Find where the given text appears and provide that cell's center as (X, Y) coordinate. 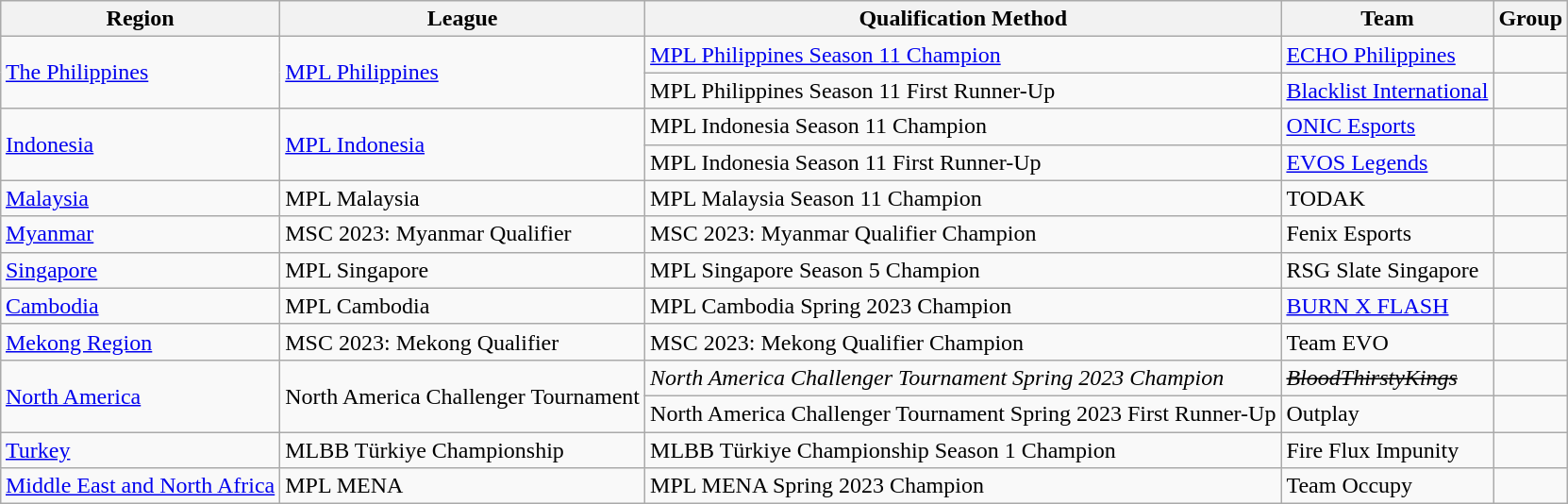
EVOS Legends (1387, 162)
MPL MENA (462, 486)
Turkey (140, 450)
MPL Malaysia (462, 198)
MPL Indonesia Season 11 Champion (963, 126)
Myanmar (140, 234)
Team EVO (1387, 342)
MPL Philippines (462, 73)
MLBB Türkiye Championship (462, 450)
MLBB Türkiye Championship Season 1 Champion (963, 450)
Indonesia (140, 144)
Cambodia (140, 306)
ECHO Philippines (1387, 55)
RSG Slate Singapore (1387, 270)
MSC 2023: Mekong Qualifier (462, 342)
BURN X FLASH (1387, 306)
MSC 2023: Mekong Qualifier Champion (963, 342)
Middle East and North Africa (140, 486)
MPL Cambodia (462, 306)
MPL Singapore (462, 270)
MPL Indonesia (462, 144)
MPL Cambodia Spring 2023 Champion (963, 306)
BloodThirstyKings (1387, 378)
Blacklist International (1387, 91)
North America Challenger Tournament Spring 2023 Champion (963, 378)
MSC 2023: Myanmar Qualifier Champion (963, 234)
Region (140, 19)
TODAK (1387, 198)
MPL Philippines Season 11 Champion (963, 55)
North America Challenger Tournament Spring 2023 First Runner-Up (963, 413)
MPL Philippines Season 11 First Runner-Up (963, 91)
MPL MENA Spring 2023 Champion (963, 486)
Team (1387, 19)
Malaysia (140, 198)
Fire Flux Impunity (1387, 450)
ONIC Esports (1387, 126)
Team Occupy (1387, 486)
MSC 2023: Myanmar Qualifier (462, 234)
League (462, 19)
MPL Malaysia Season 11 Champion (963, 198)
North America (140, 395)
Group (1530, 19)
Qualification Method (963, 19)
MPL Indonesia Season 11 First Runner-Up (963, 162)
North America Challenger Tournament (462, 395)
Singapore (140, 270)
The Philippines (140, 73)
Mekong Region (140, 342)
Fenix Esports (1387, 234)
MPL Singapore Season 5 Champion (963, 270)
Outplay (1387, 413)
